Detect which cell encompasses the target text, then output its [x, y] center coordinate. 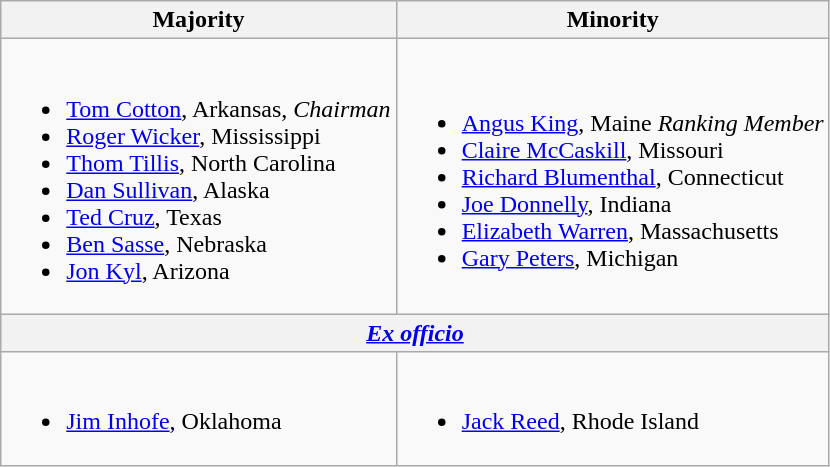
Minority [612, 20]
Jack Reed, Rhode Island [612, 408]
Jim Inhofe, Oklahoma [198, 408]
Ex officio [415, 333]
Majority [198, 20]
